From the cell containing the given text, extract its center point as [x, y] coordinate. 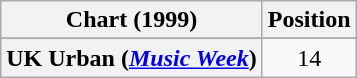
Chart (1999) [132, 20]
UK Urban (Music Week) [132, 58]
Position [309, 20]
14 [309, 58]
